Output the [x, y] coordinate of the center of the cell containing the given text.  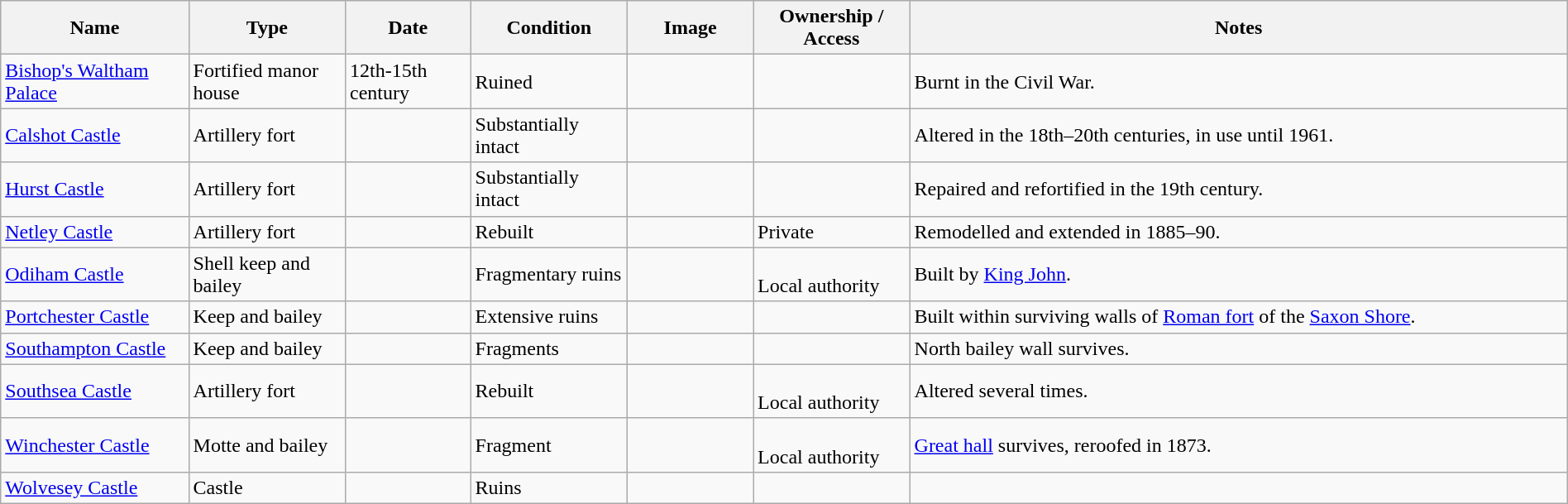
Winchester Castle [94, 445]
Ruins [549, 487]
Condition [549, 28]
Ruined [549, 81]
Ownership / Access [832, 28]
Image [691, 28]
Calshot Castle [94, 136]
Castle [266, 487]
12th-15th century [409, 81]
Shell keep and bailey [266, 275]
Fortified manor house [266, 81]
Altered several times. [1239, 391]
Fragments [549, 348]
Fragmentary ruins [549, 275]
Built by King John. [1239, 275]
Great hall survives, reroofed in 1873. [1239, 445]
Built within surviving walls of Roman fort of the Saxon Shore. [1239, 317]
Date [409, 28]
North bailey wall survives. [1239, 348]
Hurst Castle [94, 189]
Burnt in the Civil War. [1239, 81]
Southsea Castle [94, 391]
Type [266, 28]
Remodelled and extended in 1885–90. [1239, 232]
Southampton Castle [94, 348]
Fragment [549, 445]
Bishop's Waltham Palace [94, 81]
Repaired and refortified in the 19th century. [1239, 189]
Netley Castle [94, 232]
Notes [1239, 28]
Wolvesey Castle [94, 487]
Portchester Castle [94, 317]
Odiham Castle [94, 275]
Private [832, 232]
Altered in the 18th–20th centuries, in use until 1961. [1239, 136]
Motte and bailey [266, 445]
Extensive ruins [549, 317]
Name [94, 28]
